Return [x, y] of the center of cell containing provided text 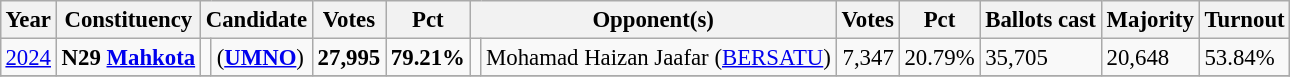
Mohamad Haizan Jaafar (BERSATU) [658, 57]
Candidate [256, 20]
Majority [1150, 20]
N29 Mahkota [128, 57]
Opponent(s) [653, 20]
Year [28, 20]
Turnout [1244, 20]
Ballots cast [1040, 20]
7,347 [868, 57]
(UMNO) [262, 57]
Constituency [128, 20]
53.84% [1244, 57]
2024 [28, 57]
27,995 [348, 57]
35,705 [1040, 57]
79.21% [428, 57]
20.79% [940, 57]
20,648 [1150, 57]
